Locate the cell with the specified text and output its [X, Y] center coordinate. 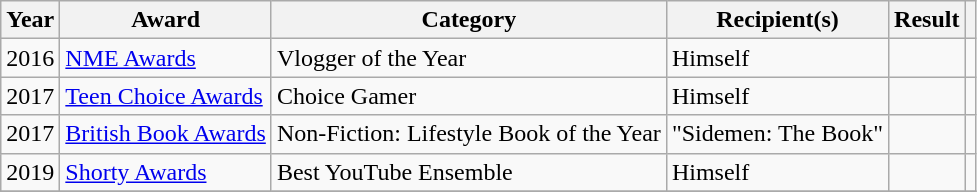
Category [468, 20]
Award [166, 20]
2016 [30, 58]
"Sidemen: The Book" [777, 134]
NME Awards [166, 58]
Non-Fiction: Lifestyle Book of the Year [468, 134]
British Book Awards [166, 134]
Result [927, 20]
Shorty Awards [166, 172]
Choice Gamer [468, 96]
2019 [30, 172]
Recipient(s) [777, 20]
Best YouTube Ensemble [468, 172]
Year [30, 20]
Teen Choice Awards [166, 96]
Vlogger of the Year [468, 58]
